Provide the [x, y] coordinate of the cell's center where the given text is located.  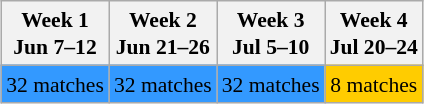
Week 1Jun 7–12 [55, 33]
Week 4Jul 20–24 [374, 33]
8 matches [374, 84]
Week 3Jul 5–10 [271, 33]
Week 2Jun 21–26 [163, 33]
